Search for the cell housing the specified text and yield its [X, Y] center coordinate. 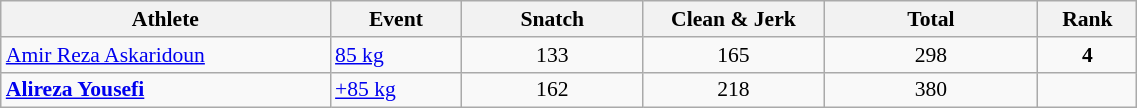
Event [396, 19]
Athlete [166, 19]
4 [1088, 55]
Total [931, 19]
133 [552, 55]
Snatch [552, 19]
85 kg [396, 55]
+85 kg [396, 90]
218 [734, 90]
Clean & Jerk [734, 19]
Rank [1088, 19]
380 [931, 90]
Alireza Yousefi [166, 90]
162 [552, 90]
165 [734, 55]
Amir Reza Askaridoun [166, 55]
298 [931, 55]
